Pinpoint the cell where the given text exists, returning its (X, Y) midpoint coordinate. 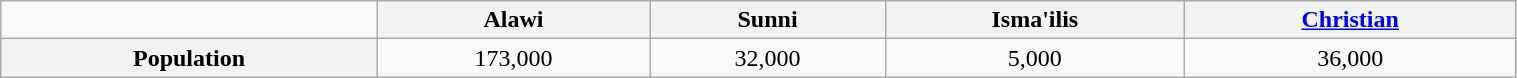
36,000 (1350, 58)
32,000 (768, 58)
Population (189, 58)
Christian (1350, 20)
5,000 (1034, 58)
Isma'ilis (1034, 20)
173,000 (513, 58)
Sunni (768, 20)
Alawi (513, 20)
